Determine the [X, Y] coordinate at the center of the cell enclosing the given text.  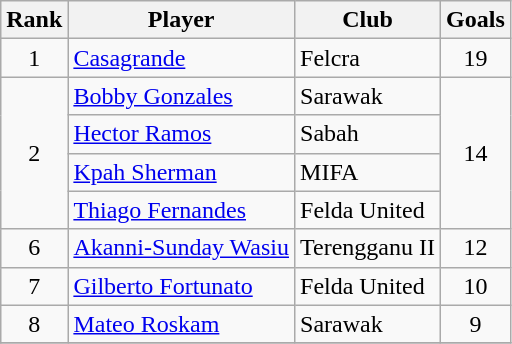
2 [34, 153]
Bobby Gonzales [182, 96]
Club [368, 20]
Sabah [368, 134]
7 [34, 286]
Akanni-Sunday Wasiu [182, 248]
Casagrande [182, 58]
9 [476, 324]
Kpah Sherman [182, 172]
Rank [34, 20]
19 [476, 58]
14 [476, 153]
6 [34, 248]
1 [34, 58]
10 [476, 286]
Mateo Roskam [182, 324]
Goals [476, 20]
Hector Ramos [182, 134]
Felcra [368, 58]
8 [34, 324]
Terengganu II [368, 248]
12 [476, 248]
Thiago Fernandes [182, 210]
Player [182, 20]
Gilberto Fortunato [182, 286]
MIFA [368, 172]
